From the cell containing the given text, extract its center point as [x, y] coordinate. 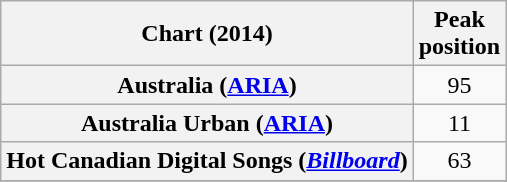
Australia (ARIA) [207, 85]
95 [459, 85]
11 [459, 123]
Hot Canadian Digital Songs (Billboard) [207, 161]
63 [459, 161]
Peakposition [459, 34]
Australia Urban (ARIA) [207, 123]
Chart (2014) [207, 34]
